Determine the (x, y) coordinate at the center of the cell enclosing the given text.  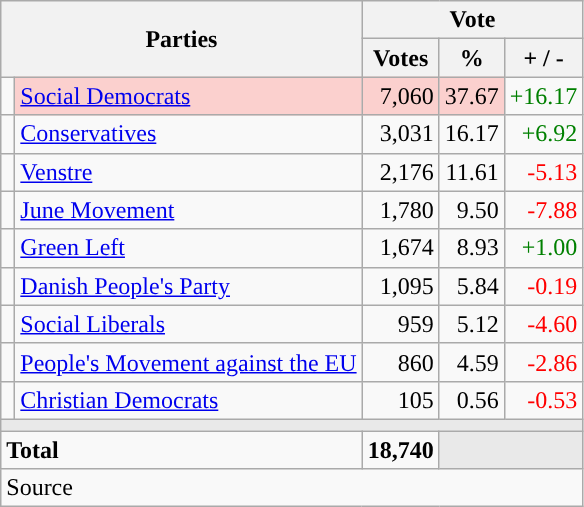
Venstre (188, 172)
959 (400, 324)
-2.86 (544, 362)
18,740 (400, 449)
Source (292, 488)
-7.88 (544, 210)
+6.92 (544, 134)
860 (400, 362)
7,060 (400, 96)
5.12 (472, 324)
% (472, 58)
1,674 (400, 248)
Conservatives (188, 134)
0.56 (472, 400)
-5.13 (544, 172)
2,176 (400, 172)
People's Movement against the EU (188, 362)
Christian Democrats (188, 400)
Total (182, 449)
5.84 (472, 286)
-0.53 (544, 400)
37.67 (472, 96)
Votes (400, 58)
11.61 (472, 172)
+ / - (544, 58)
9.50 (472, 210)
-0.19 (544, 286)
Danish People's Party (188, 286)
4.59 (472, 362)
3,031 (400, 134)
Social Democrats (188, 96)
1,095 (400, 286)
16.17 (472, 134)
8.93 (472, 248)
+1.00 (544, 248)
June Movement (188, 210)
Social Liberals (188, 324)
105 (400, 400)
-4.60 (544, 324)
+16.17 (544, 96)
Green Left (188, 248)
1,780 (400, 210)
Vote (472, 20)
Parties (182, 39)
